For the text-containing cell, return its midpoint in [x, y] coordinate format. 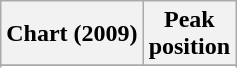
Chart (2009) [72, 34]
Peakposition [189, 34]
